Extract the [X, Y] coordinate from the center of the cell holding the provided text.  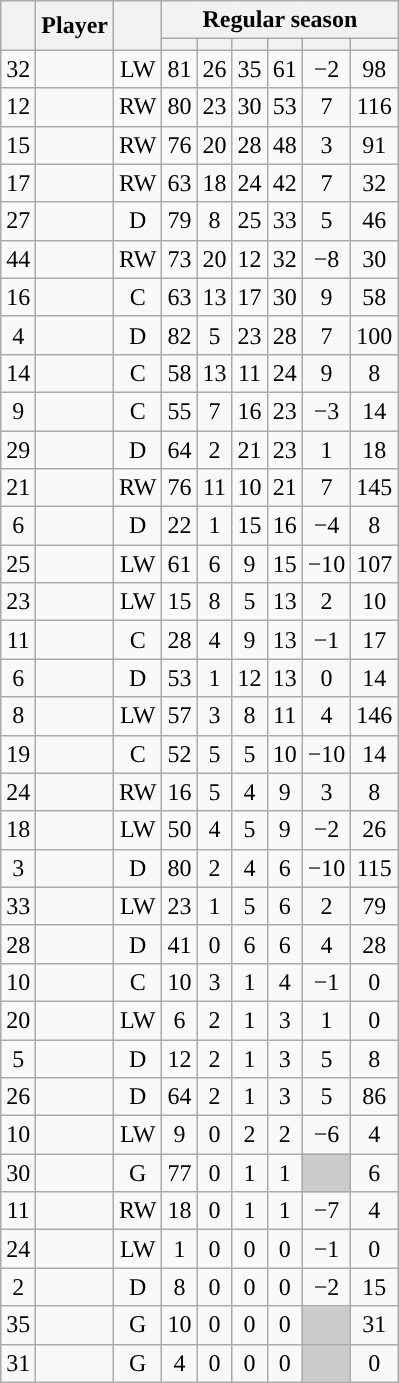
91 [374, 145]
77 [180, 1173]
46 [374, 221]
42 [284, 183]
48 [284, 145]
Regular season [280, 20]
116 [374, 107]
145 [374, 488]
73 [180, 259]
57 [180, 716]
50 [180, 830]
41 [180, 944]
81 [180, 69]
44 [18, 259]
29 [18, 449]
107 [374, 564]
52 [180, 754]
−8 [326, 259]
Player [75, 26]
98 [374, 69]
86 [374, 1097]
82 [180, 335]
−3 [326, 411]
−6 [326, 1135]
55 [180, 411]
27 [18, 221]
−4 [326, 526]
19 [18, 754]
22 [180, 526]
−7 [326, 1211]
146 [374, 716]
100 [374, 335]
115 [374, 868]
